Capture the cell that displays the provided text and extract its [X, Y] central coordinate. 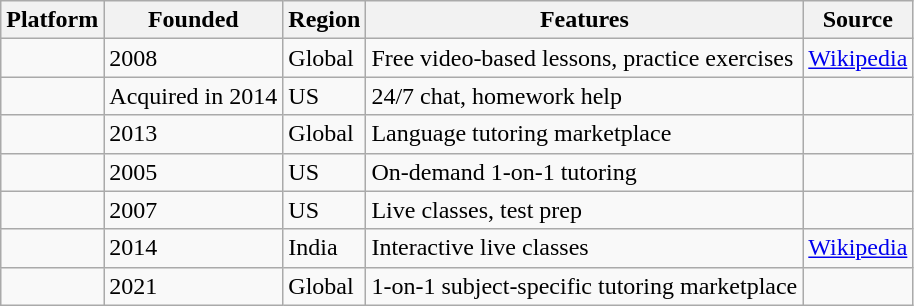
2005 [194, 172]
Region [324, 20]
Interactive live classes [584, 248]
2021 [194, 286]
Platform [52, 20]
On-demand 1-on-1 tutoring [584, 172]
India [324, 248]
Founded [194, 20]
24/7 chat, homework help [584, 96]
2007 [194, 210]
2013 [194, 134]
Acquired in 2014 [194, 96]
2014 [194, 248]
Language tutoring marketplace [584, 134]
Features [584, 20]
Free video-based lessons, practice exercises [584, 58]
Live classes, test prep [584, 210]
2008 [194, 58]
Source [858, 20]
1-on-1 subject-specific tutoring marketplace [584, 286]
